Pinpoint the cell where the given text exists, returning its (X, Y) midpoint coordinate. 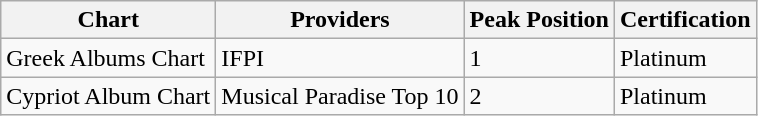
Providers (340, 20)
Peak Position (539, 20)
IFPI (340, 58)
Musical Paradise Top 10 (340, 96)
Greek Albums Chart (108, 58)
2 (539, 96)
Cypriot Album Chart (108, 96)
1 (539, 58)
Chart (108, 20)
Certification (685, 20)
